From the cell containing the given text, extract its center point as [X, Y] coordinate. 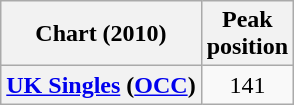
UK Singles (OCC) [101, 85]
Chart (2010) [101, 34]
141 [247, 85]
Peakposition [247, 34]
